Scan for the cell matching the given text and deliver its [X, Y] coordinate at center. 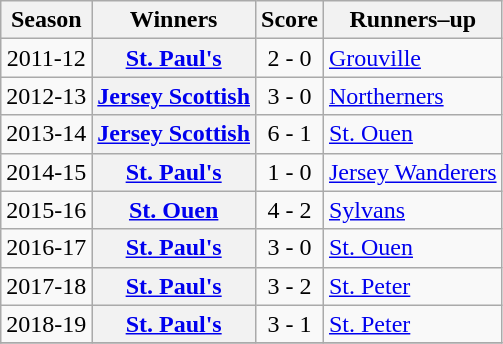
Runners–up [412, 20]
Season [46, 20]
2011-12 [46, 58]
2014-15 [46, 172]
1 - 0 [290, 172]
Score [290, 20]
3 - 2 [290, 286]
Sylvans [412, 210]
2013-14 [46, 134]
Northerners [412, 96]
Winners [174, 20]
2017-18 [46, 286]
6 - 1 [290, 134]
2018-19 [46, 324]
2 - 0 [290, 58]
4 - 2 [290, 210]
3 - 1 [290, 324]
2015-16 [46, 210]
Jersey Wanderers [412, 172]
2016-17 [46, 248]
2012-13 [46, 96]
Grouville [412, 58]
